Provide the [x, y] coordinate of the cell's center where the given text is located.  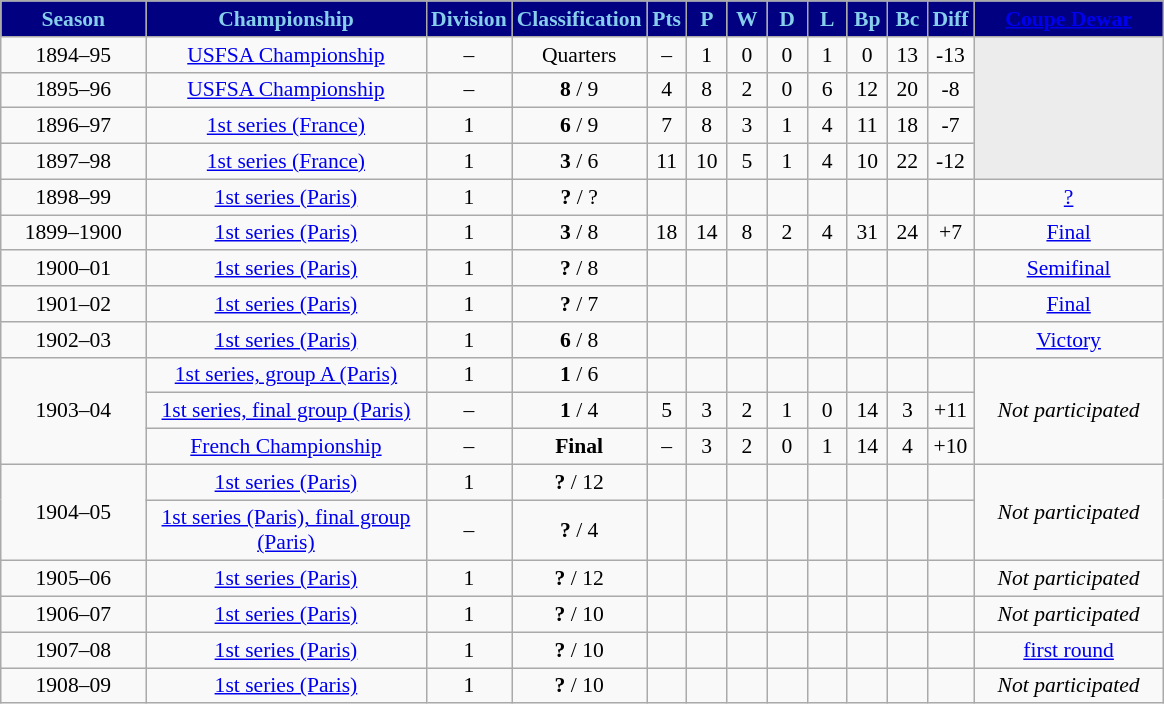
Division [469, 19]
Quarters [580, 55]
1st series, group A (Paris) [286, 375]
1 / 4 [580, 411]
1900–01 [74, 269]
Classification [580, 19]
? [1069, 197]
+11 [950, 411]
1st series (Paris), final group (Paris) [286, 530]
Coupe Dewar [1069, 19]
? / 7 [580, 304]
Semifinal [1069, 269]
1904–05 [74, 512]
Pts [667, 19]
1899–1900 [74, 233]
P [707, 19]
8 / 9 [580, 90]
13 [907, 55]
-8 [950, 90]
Victory [1069, 340]
3 / 8 [580, 233]
6 [827, 90]
first round [1069, 650]
31 [867, 233]
W [747, 19]
? / 8 [580, 269]
22 [907, 162]
Bc [907, 19]
-7 [950, 126]
1894–95 [74, 55]
1895–96 [74, 90]
Bp [867, 19]
1906–07 [74, 615]
-13 [950, 55]
20 [907, 90]
-12 [950, 162]
French Championship [286, 447]
1907–08 [74, 650]
1896–97 [74, 126]
Championship [286, 19]
24 [907, 233]
Season [74, 19]
+10 [950, 447]
1903–04 [74, 410]
1898–99 [74, 197]
1908–09 [74, 686]
? / 4 [580, 530]
3 / 6 [580, 162]
6 / 9 [580, 126]
1902–03 [74, 340]
7 [667, 126]
D [787, 19]
+7 [950, 233]
? / ? [580, 197]
1905–06 [74, 579]
1901–02 [74, 304]
6 / 8 [580, 340]
1897–98 [74, 162]
L [827, 19]
1 / 6 [580, 375]
12 [867, 90]
1st series, final group (Paris) [286, 411]
Diff [950, 19]
